Capture the cell that displays the provided text and extract its [X, Y] central coordinate. 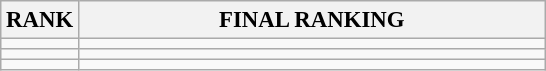
FINAL RANKING [312, 20]
RANK [40, 20]
